Detect which cell encompasses the target text, then output its [x, y] center coordinate. 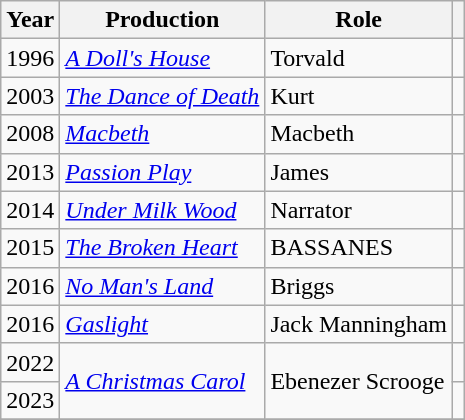
2003 [30, 96]
2008 [30, 134]
Narrator [359, 210]
Jack Manningham [359, 324]
A Doll's House [162, 58]
James [359, 172]
Under Milk Wood [162, 210]
Year [30, 20]
Briggs [359, 286]
2013 [30, 172]
The Broken Heart [162, 248]
The Dance of Death [162, 96]
1996 [30, 58]
Ebenezer Scrooge [359, 381]
2015 [30, 248]
Torvald [359, 58]
Role [359, 20]
BASSANES [359, 248]
2014 [30, 210]
Kurt [359, 96]
No Man's Land [162, 286]
2023 [30, 400]
A Christmas Carol [162, 381]
Passion Play [162, 172]
Production [162, 20]
Gaslight [162, 324]
2022 [30, 362]
